Locate the cell with the specified text and output its (X, Y) center coordinate. 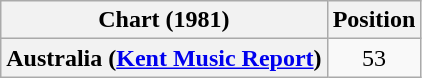
Chart (1981) (164, 20)
53 (374, 58)
Australia (Kent Music Report) (164, 58)
Position (374, 20)
